Identify which cell holds the provided text, then report its (X, Y) central coordinate. 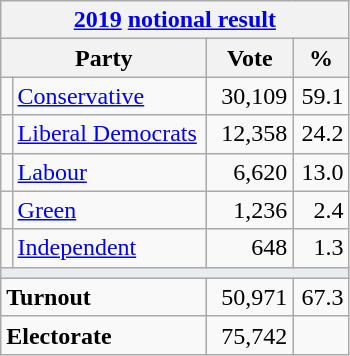
Party (104, 58)
67.3 (321, 297)
2.4 (321, 210)
Conservative (110, 96)
30,109 (250, 96)
Green (110, 210)
2019 notional result (175, 20)
50,971 (250, 297)
75,742 (250, 335)
Turnout (104, 297)
648 (250, 248)
Labour (110, 172)
12,358 (250, 134)
13.0 (321, 172)
24.2 (321, 134)
1,236 (250, 210)
1.3 (321, 248)
Electorate (104, 335)
6,620 (250, 172)
59.1 (321, 96)
Liberal Democrats (110, 134)
Vote (250, 58)
% (321, 58)
Independent (110, 248)
